From the cell containing the given text, extract its center point as (X, Y) coordinate. 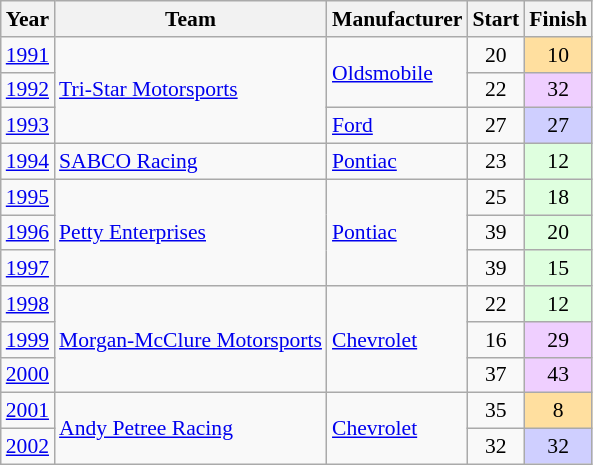
Oldsmobile (397, 72)
Start (496, 19)
2000 (28, 375)
1994 (28, 162)
23 (496, 162)
1998 (28, 304)
Team (190, 19)
1996 (28, 233)
Year (28, 19)
16 (496, 340)
29 (558, 340)
8 (558, 411)
10 (558, 55)
18 (558, 197)
35 (496, 411)
43 (558, 375)
Petty Enterprises (190, 232)
Manufacturer (397, 19)
37 (496, 375)
1991 (28, 55)
1999 (28, 340)
Ford (397, 126)
SABCO Racing (190, 162)
1992 (28, 90)
1997 (28, 269)
Tri-Star Motorsports (190, 90)
25 (496, 197)
2002 (28, 447)
Morgan-McClure Motorsports (190, 340)
15 (558, 269)
Finish (558, 19)
1993 (28, 126)
1995 (28, 197)
Andy Petree Racing (190, 428)
2001 (28, 411)
